Pinpoint the cell where the given text exists, returning its (X, Y) midpoint coordinate. 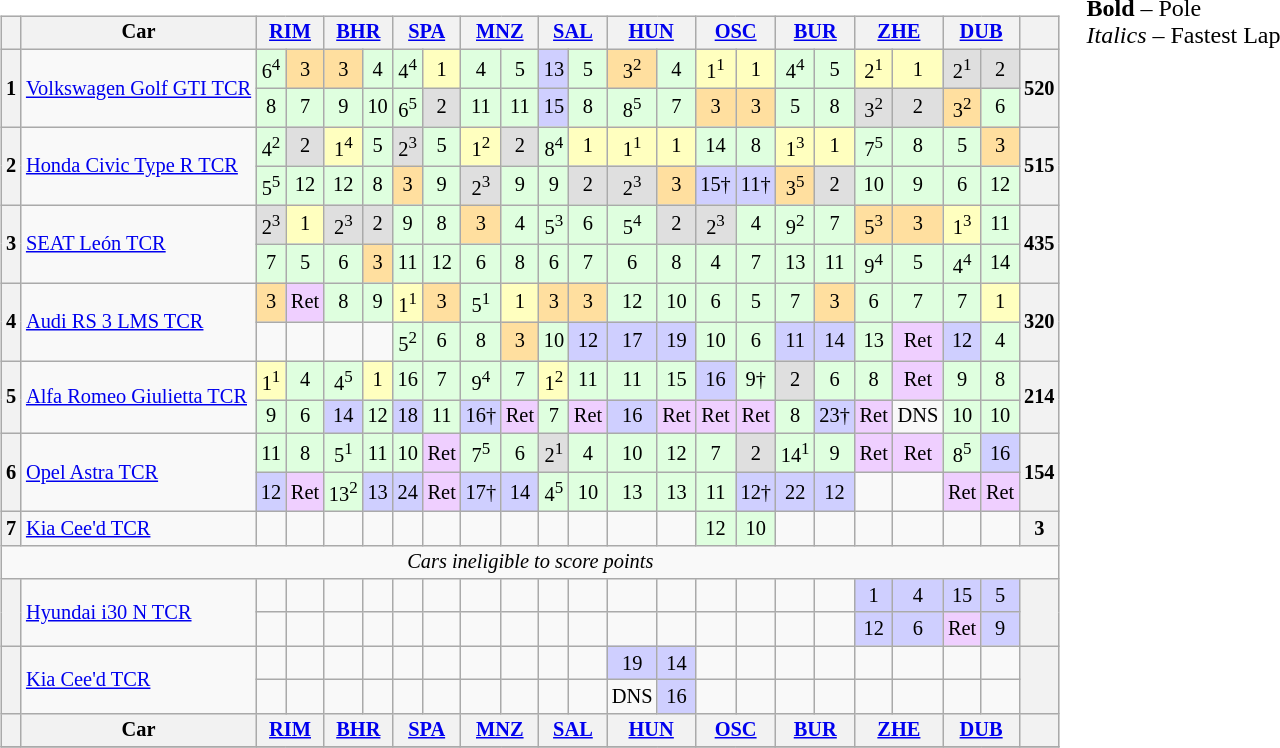
154 (1039, 473)
18 (408, 417)
Audi RS 3 LMS TCR (138, 322)
52 (408, 342)
54 (632, 224)
Hyundai i30 N TCR (138, 612)
SEAT León TCR (138, 244)
132 (344, 492)
42 (271, 146)
11† (756, 186)
Alfa Romeo Giulietta TCR (138, 398)
214 (1039, 398)
320 (1039, 322)
515 (1039, 166)
17† (481, 492)
Cars ineligible to score points (530, 562)
64 (271, 68)
Volkswagen Golf GTI TCR (138, 88)
17 (632, 342)
84 (554, 146)
22 (796, 492)
15† (715, 186)
141 (796, 454)
65 (408, 108)
24 (408, 492)
92 (796, 224)
23† (834, 417)
12† (756, 492)
435 (1039, 244)
55 (271, 186)
35 (796, 186)
9† (756, 380)
Honda Civic Type R TCR (138, 166)
520 (1039, 88)
Opel Astra TCR (138, 473)
16† (481, 417)
